Pinpoint the cell where the given text exists, returning its [x, y] midpoint coordinate. 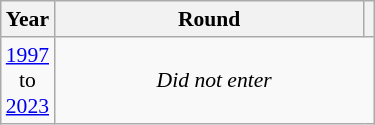
1997to2023 [28, 80]
Did not enter [214, 80]
Round [209, 19]
Year [28, 19]
